Find where the given text appears and provide that cell's center as [x, y] coordinate. 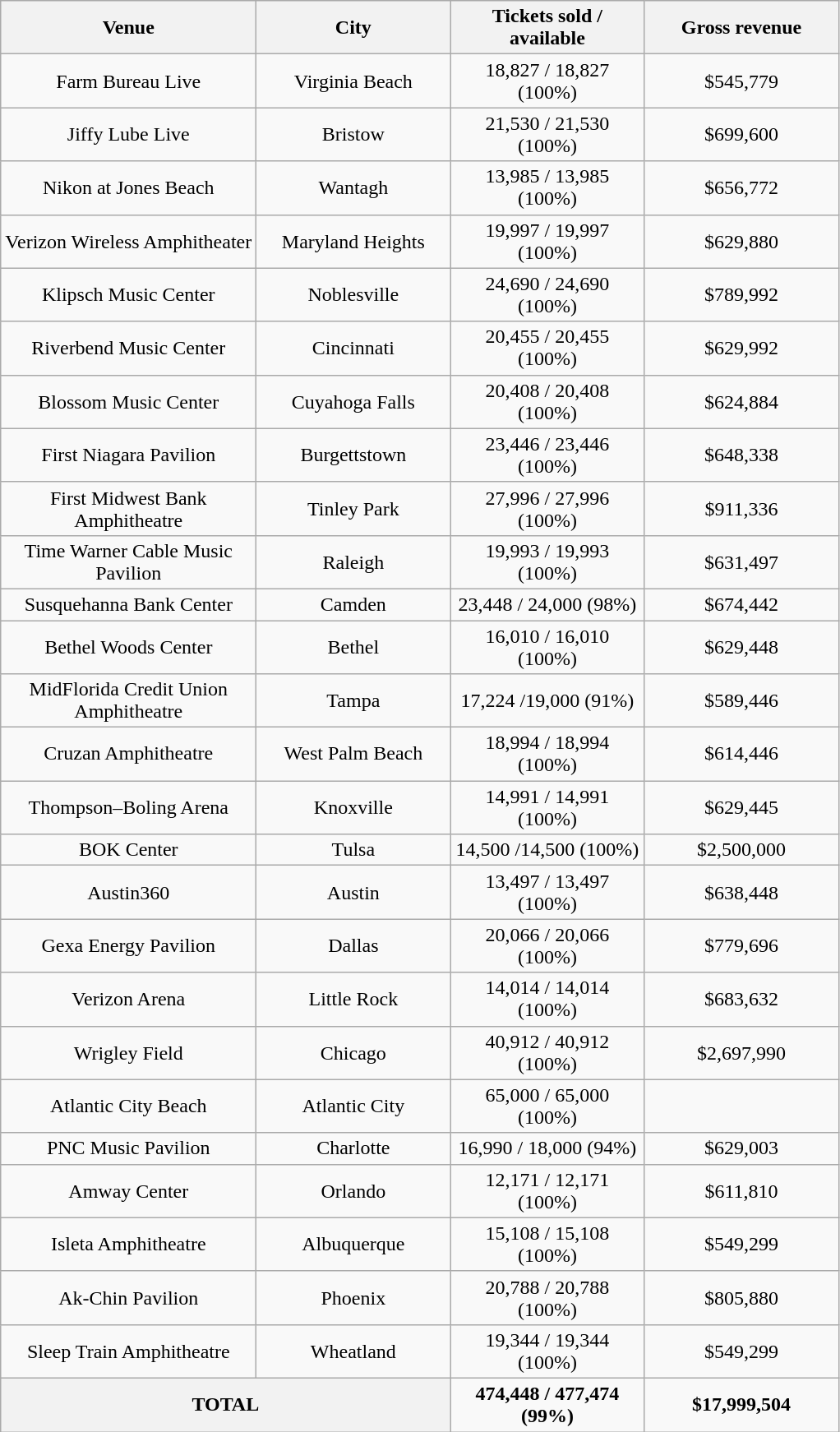
Blossom Music Center [128, 401]
Time Warner Cable Music Pavilion [128, 562]
19,344 / 19,344 (100%) [547, 1351]
$611,810 [741, 1190]
$629,448 [741, 646]
Tulsa [353, 850]
Camden [353, 604]
24,690 / 24,690 (100%) [547, 294]
$2,500,000 [741, 850]
23,448 / 24,000 (98%) [547, 604]
Chicago [353, 1052]
20,788 / 20,788 (100%) [547, 1297]
Susquehanna Bank Center [128, 604]
Cruzan Amphitheatre [128, 755]
Dallas [353, 945]
$2,697,990 [741, 1052]
$629,880 [741, 242]
Verizon Arena [128, 1000]
18,994 / 18,994 (100%) [547, 755]
Wrigley Field [128, 1052]
First Niagara Pavilion [128, 455]
Raleigh [353, 562]
$648,338 [741, 455]
$629,992 [741, 349]
Tampa [353, 700]
14,014 / 14,014 (100%) [547, 1000]
PNC Music Pavilion [128, 1148]
13,497 / 13,497 (100%) [547, 893]
Atlantic City [353, 1106]
Ak-Chin Pavilion [128, 1297]
Maryland Heights [353, 242]
14,991 / 14,991 (100%) [547, 807]
Wantagh [353, 187]
Little Rock [353, 1000]
$805,880 [741, 1297]
Albuquerque [353, 1245]
Tinley Park [353, 508]
65,000 / 65,000 (100%) [547, 1106]
Jiffy Lube Live [128, 135]
40,912 / 40,912 (100%) [547, 1052]
Verizon Wireless Amphitheater [128, 242]
16,010 / 16,010 (100%) [547, 646]
Bethel [353, 646]
Cuyahoga Falls [353, 401]
$699,600 [741, 135]
$911,336 [741, 508]
Bethel Woods Center [128, 646]
Amway Center [128, 1190]
$683,632 [741, 1000]
Atlantic City Beach [128, 1106]
18,827 / 18,827 (100%) [547, 81]
$789,992 [741, 294]
20,408 / 20,408 (100%) [547, 401]
Phoenix [353, 1297]
Virginia Beach [353, 81]
12,171 / 12,171 (100%) [547, 1190]
Gross revenue [741, 28]
14,500 /14,500 (100%) [547, 850]
19,997 / 19,997 (100%) [547, 242]
West Palm Beach [353, 755]
Austin360 [128, 893]
15,108 / 15,108 (100%) [547, 1245]
21,530 / 21,530 (100%) [547, 135]
$589,446 [741, 700]
MidFlorida Credit Union Amphitheatre [128, 700]
Nikon at Jones Beach [128, 187]
20,455 / 20,455 (100%) [547, 349]
Burgettstown [353, 455]
City [353, 28]
Orlando [353, 1190]
Klipsch Music Center [128, 294]
23,446 / 23,446 (100%) [547, 455]
Thompson–Boling Arena [128, 807]
Cincinnati [353, 349]
TOTAL [225, 1404]
First Midwest Bank Amphitheatre [128, 508]
$545,779 [741, 81]
Bristow [353, 135]
$624,884 [741, 401]
Isleta Amphitheatre [128, 1245]
Tickets sold / available [547, 28]
Riverbend Music Center [128, 349]
$614,446 [741, 755]
Farm Bureau Live [128, 81]
474,448 / 477,474 (99%) [547, 1404]
20,066 / 20,066 (100%) [547, 945]
Austin [353, 893]
Noblesville [353, 294]
$674,442 [741, 604]
Knoxville [353, 807]
17,224 /19,000 (91%) [547, 700]
Wheatland [353, 1351]
19,993 / 19,993 (100%) [547, 562]
$629,003 [741, 1148]
BOK Center [128, 850]
Charlotte [353, 1148]
Gexa Energy Pavilion [128, 945]
$17,999,504 [741, 1404]
Sleep Train Amphitheatre [128, 1351]
$638,448 [741, 893]
27,996 / 27,996 (100%) [547, 508]
Venue [128, 28]
$629,445 [741, 807]
$631,497 [741, 562]
$779,696 [741, 945]
$656,772 [741, 187]
13,985 / 13,985 (100%) [547, 187]
16,990 / 18,000 (94%) [547, 1148]
